Search for the cell housing the specified text and yield its (x, y) center coordinate. 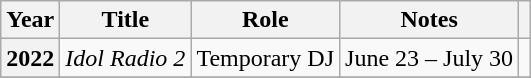
Idol Radio 2 (126, 58)
Temporary DJ (266, 58)
2022 (30, 58)
Notes (430, 20)
Year (30, 20)
Role (266, 20)
June 23 – July 30 (430, 58)
Title (126, 20)
